From the cell containing the given text, extract its center point as (x, y) coordinate. 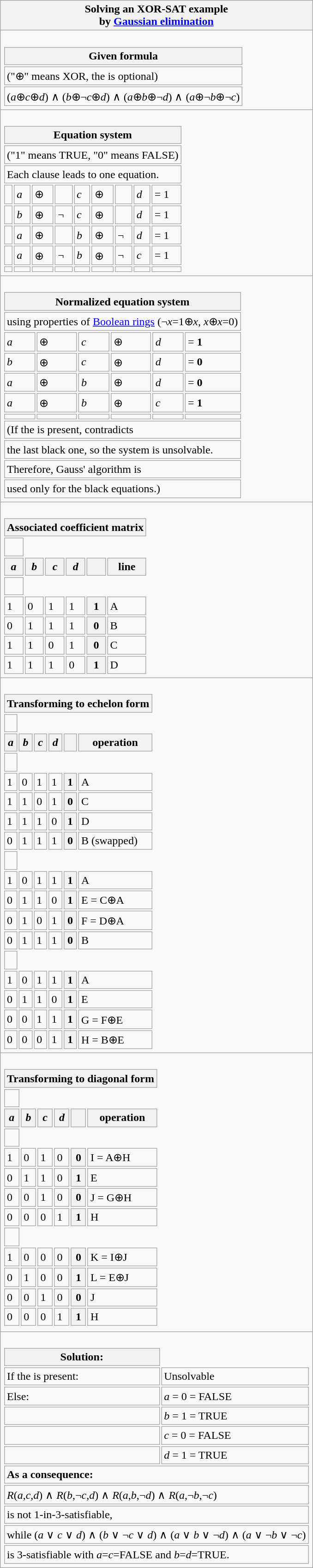
a = 0 = FALSE (235, 1396)
(a⊕c⊕d) ∧ (b⊕¬c⊕d) ∧ (a⊕b⊕¬d) ∧ (a⊕¬b⊕¬c) (124, 96)
c = 0 = FALSE (235, 1436)
B (swapped) (115, 841)
("⊕" means XOR, the is optional) (124, 76)
Solution: (82, 1357)
E = C⊕A (115, 900)
Transforming to diagonal form (80, 1079)
Else: (82, 1396)
L = E⊕J (123, 1277)
while (a ∨ c ∨ d) ∧ (b ∨ ¬c ∨ d) ∧ (a ∨ b ∨ ¬d) ∧ (a ∨ ¬b ∨ ¬c) (156, 1534)
F = D⊕A (115, 921)
J (123, 1297)
line (126, 567)
used only for the black equations.) (123, 489)
("1" means TRUE, "0" means FALSE) (93, 155)
I = A⊕H (123, 1157)
H = B⊕E (115, 1040)
G = F⊕E (115, 1019)
is 3-satisfiable with a=c=FALSE and b=d=TRUE. (156, 1555)
Given formula ("⊕" means XOR, the is optional) (a⊕c⊕d) ∧ (b⊕¬c⊕d) ∧ (a⊕b⊕¬d) ∧ (a⊕¬b⊕¬c) (156, 70)
Normalized equation system (123, 302)
Transforming to echelon form (78, 704)
Equation system ("1" means TRUE, "0" means FALSE) Each clause leads to one equation. a ⊕ c ⊕ d = 1 b ⊕ ¬ c ⊕ d = 1 a ⊕ b ⊕ ¬ d = 1 a ⊕ ¬ b ⊕ ¬ c = 1 (156, 193)
is not 1-in-3-satisfiable, (156, 1515)
b = 1 = TRUE (235, 1416)
Equation system (93, 135)
the last black one, so the system is unsolvable. (123, 450)
Therefore, Gauss' algorithm is (123, 469)
Associated coefficient matrix a b c d line 1 0 1 1 1 A 0 1 1 1 0 B 1 1 0 1 0 C 1 1 1 0 1 D (156, 590)
Each clause leads to one equation. (93, 174)
d = 1 = TRUE (235, 1455)
Solving an XOR-SAT exampleby Gaussian elimination (156, 16)
As a consequence: (156, 1475)
If the is present: (82, 1377)
Unsolvable (235, 1377)
using properties of Boolean rings (¬x=1⊕x, x⊕x=0) (123, 321)
(If the is present, contradicts (123, 430)
J = G⊕H (123, 1198)
Associated coefficient matrix (75, 527)
R(a,c,d) ∧ R(b,¬c,d) ∧ R(a,b,¬d) ∧ R(a,¬b,¬c) (156, 1495)
K = I⊕J (123, 1257)
Given formula (124, 56)
